Return (x, y) of the center of cell containing provided text 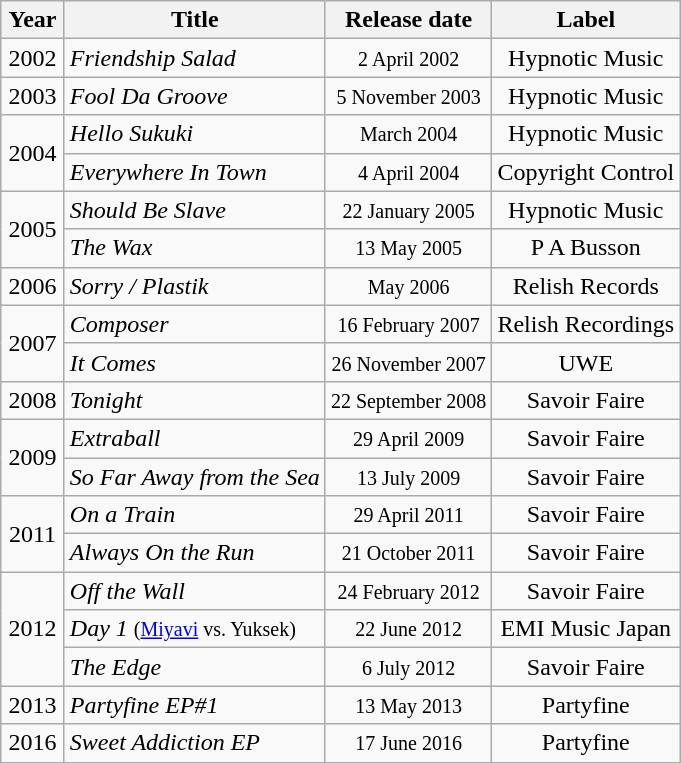
Fool Da Groove (194, 96)
29 April 2011 (408, 515)
Extraball (194, 438)
13 May 2005 (408, 248)
On a Train (194, 515)
16 February 2007 (408, 324)
2009 (33, 457)
21 October 2011 (408, 553)
2016 (33, 743)
Day 1 (Miyavi vs. Yuksek) (194, 629)
Friendship Salad (194, 58)
Always On the Run (194, 553)
The Wax (194, 248)
26 November 2007 (408, 362)
Year (33, 20)
May 2006 (408, 286)
22 June 2012 (408, 629)
Copyright Control (586, 172)
2002 (33, 58)
Sorry / Plastik (194, 286)
Partyfine EP#1 (194, 705)
2003 (33, 96)
Title (194, 20)
Everywhere In Town (194, 172)
2006 (33, 286)
Release date (408, 20)
5 November 2003 (408, 96)
Sweet Addiction EP (194, 743)
2012 (33, 629)
17 June 2016 (408, 743)
Off the Wall (194, 591)
The Edge (194, 667)
2008 (33, 400)
22 January 2005 (408, 210)
March 2004 (408, 134)
Relish Records (586, 286)
2 April 2002 (408, 58)
22 September 2008 (408, 400)
13 July 2009 (408, 477)
So Far Away from the Sea (194, 477)
13 May 2013 (408, 705)
UWE (586, 362)
P A Busson (586, 248)
2011 (33, 534)
Should Be Slave (194, 210)
2013 (33, 705)
Relish Recordings (586, 324)
2007 (33, 343)
24 February 2012 (408, 591)
6 July 2012 (408, 667)
2004 (33, 153)
It Comes (194, 362)
Composer (194, 324)
Tonight (194, 400)
29 April 2009 (408, 438)
2005 (33, 229)
EMI Music Japan (586, 629)
Hello Sukuki (194, 134)
4 April 2004 (408, 172)
Label (586, 20)
